Scan for the cell matching the given text and deliver its [x, y] coordinate at center. 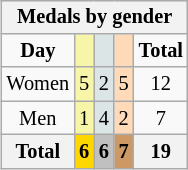
19 [161, 152]
Day [38, 51]
Medals by gender [94, 17]
Men [38, 118]
12 [161, 84]
Women [38, 84]
4 [104, 118]
1 [84, 118]
